Return the [x, y] coordinate for the center point of the cell that contains the specified text.  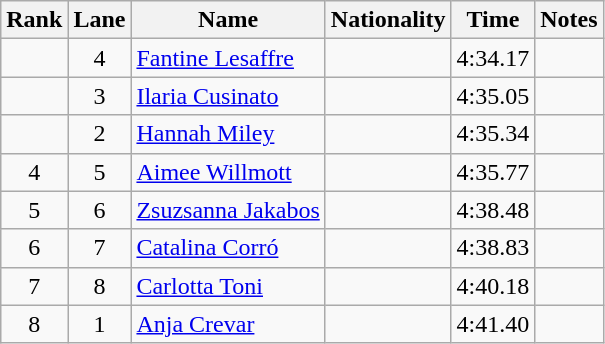
Fantine Lesaffre [228, 58]
Nationality [388, 20]
4:38.48 [493, 210]
Notes [569, 20]
Anja Crevar [228, 324]
Zsuzsanna Jakabos [228, 210]
Time [493, 20]
4:40.18 [493, 286]
Rank [34, 20]
Hannah Miley [228, 134]
4:41.40 [493, 324]
Name [228, 20]
1 [100, 324]
Catalina Corró [228, 248]
4:35.34 [493, 134]
3 [100, 96]
2 [100, 134]
4:35.05 [493, 96]
4:34.17 [493, 58]
Lane [100, 20]
4:35.77 [493, 172]
Carlotta Toni [228, 286]
Aimee Willmott [228, 172]
Ilaria Cusinato [228, 96]
4:38.83 [493, 248]
